Locate the cell with the specified text and output its [X, Y] center coordinate. 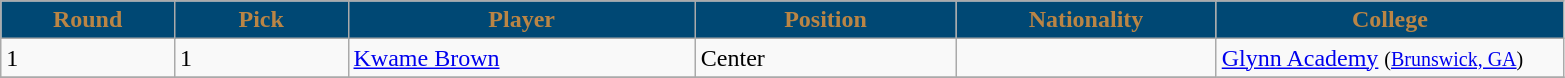
Kwame Brown [522, 58]
Player [522, 20]
Position [825, 20]
Nationality [1086, 20]
Center [825, 58]
Round [88, 20]
College [1390, 20]
Glynn Academy (Brunswick, GA) [1390, 58]
Pick [261, 20]
